Return the [X, Y] coordinate for the center point of the cell that contains the specified text.  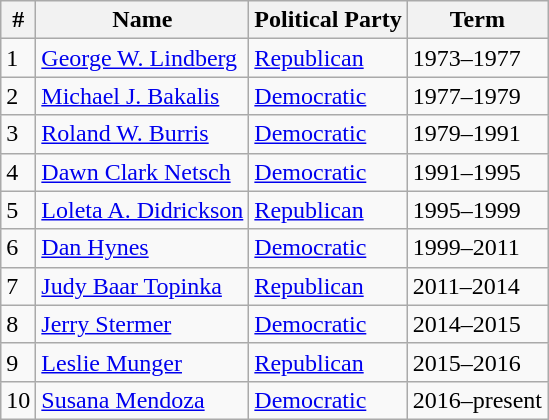
Roland W. Burris [142, 134]
Jerry Stermer [142, 324]
2014–2015 [477, 324]
8 [18, 324]
Susana Mendoza [142, 400]
1979–1991 [477, 134]
1991–1995 [477, 172]
1995–1999 [477, 210]
7 [18, 286]
Political Party [328, 20]
6 [18, 248]
2 [18, 96]
2015–2016 [477, 362]
Dan Hynes [142, 248]
1999–2011 [477, 248]
4 [18, 172]
9 [18, 362]
Michael J. Bakalis [142, 96]
3 [18, 134]
1 [18, 58]
Leslie Munger [142, 362]
1977–1979 [477, 96]
George W. Lindberg [142, 58]
2011–2014 [477, 286]
# [18, 20]
1973–1977 [477, 58]
2016–present [477, 400]
Term [477, 20]
5 [18, 210]
Name [142, 20]
Judy Baar Topinka [142, 286]
Loleta A. Didrickson [142, 210]
10 [18, 400]
Dawn Clark Netsch [142, 172]
